Determine the (X, Y) coordinate at the center of the cell enclosing the given text.  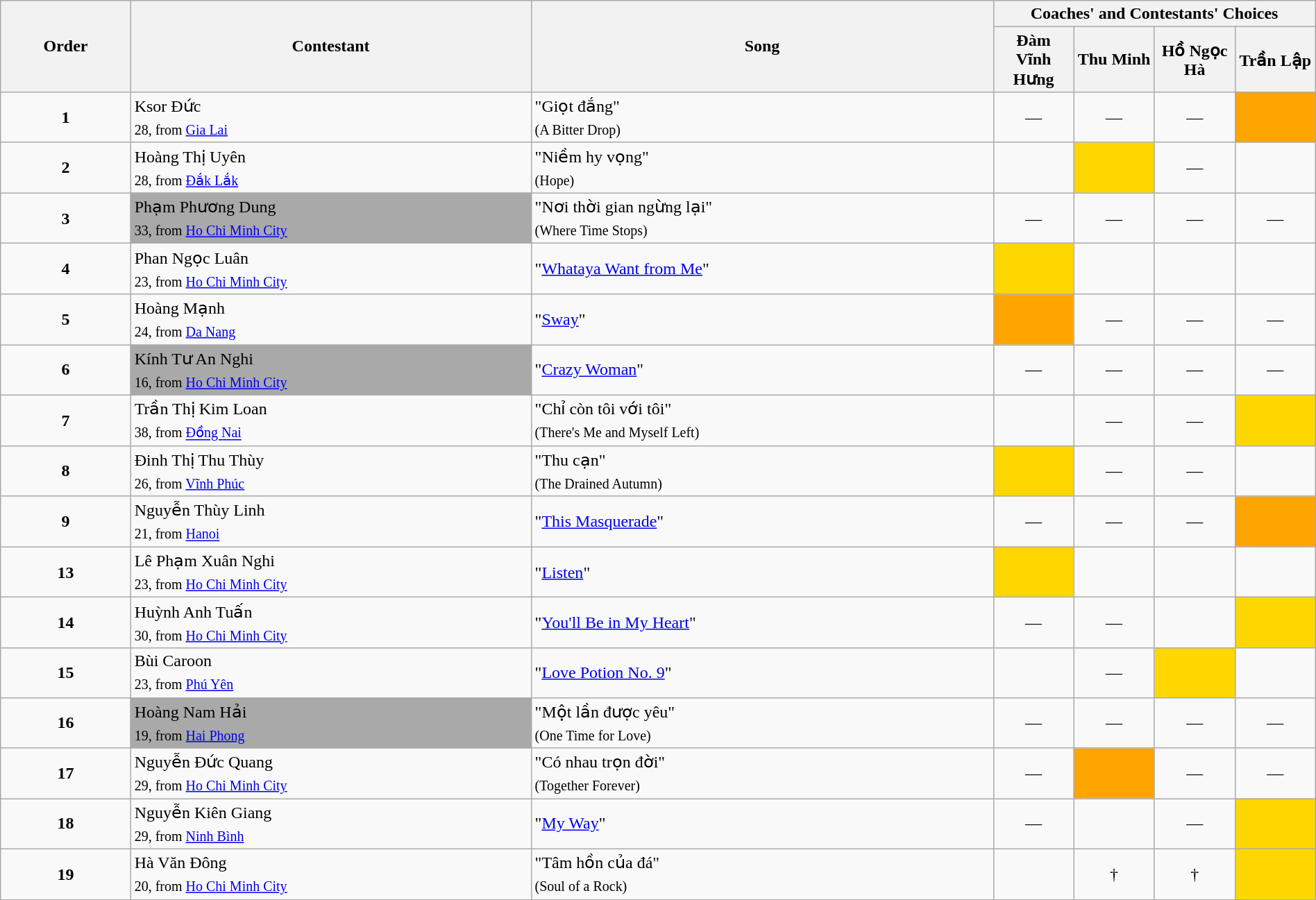
17 (65, 773)
"Listen" (762, 572)
Ksor Đức28, from Gia Lai (330, 117)
18 (65, 824)
Order (65, 46)
Đàm Vĩnh Hưng (1034, 60)
15 (65, 673)
3 (65, 218)
"Thu cạn"(The Drained Autumn) (762, 470)
5 (65, 319)
Trần Lập (1275, 60)
"Một lần được yêu"(One Time for Love) (762, 723)
13 (65, 572)
"Niềm hy vọng"(Hope) (762, 168)
"Nơi thời gian ngừng lại"(Where Time Stops) (762, 218)
"Giọt đắng"(A Bitter Drop) (762, 117)
Hồ Ngọc Hà (1195, 60)
"Tâm hồn của đá"(Soul of a Rock) (762, 874)
Thu Minh (1114, 60)
"Sway" (762, 319)
16 (65, 723)
Phan Ngọc Luân23, from Ho Chi Minh City (330, 269)
19 (65, 874)
"Whataya Want from Me" (762, 269)
Lê Phạm Xuân Nghi23, from Ho Chi Minh City (330, 572)
"You'll Be in My Heart" (762, 623)
Hoàng Thị Uyên28, from Đắk Lắk (330, 168)
1 (65, 117)
14 (65, 623)
9 (65, 522)
6 (65, 371)
Contestant (330, 46)
"Chỉ còn tôi với tôi"(There's Me and Myself Left) (762, 421)
"This Masquerade" (762, 522)
Nguyễn Thùy Linh21, from Hanoi (330, 522)
Hà Văn Đông20, from Ho Chi Minh City (330, 874)
7 (65, 421)
Phạm Phương Dung33, from Ho Chi Minh City (330, 218)
4 (65, 269)
Song (762, 46)
8 (65, 470)
Hoàng Mạnh24, from Da Nang (330, 319)
"Có nhau trọn đời"(Together Forever) (762, 773)
"Love Potion No. 9" (762, 673)
Đinh Thị Thu Thùy26, from Vĩnh Phúc (330, 470)
Nguyễn Kiên Giang29, from Ninh Bình (330, 824)
Huỳnh Anh Tuấn30, from Ho Chi Minh City (330, 623)
"My Way" (762, 824)
Nguyễn Đức Quang29, from Ho Chi Minh City (330, 773)
Kính Tư An Nghi16, from Ho Chi Minh City (330, 371)
Hoàng Nam Hải19, from Hai Phong (330, 723)
2 (65, 168)
Trần Thị Kim Loan38, from Đồng Nai (330, 421)
"Crazy Woman" (762, 371)
Bùi Caroon23, from Phú Yên (330, 673)
Coaches' and Contestants' Choices (1154, 14)
